Pinpoint the cell where the given text exists, returning its [X, Y] midpoint coordinate. 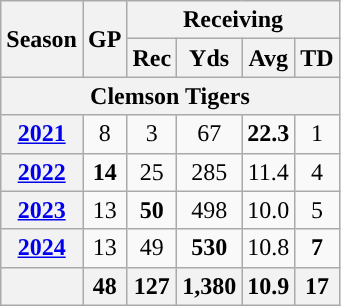
Clemson Tigers [170, 96]
GP [104, 39]
1,380 [210, 286]
11.4 [268, 172]
285 [210, 172]
10.0 [268, 210]
2021 [42, 134]
50 [152, 210]
67 [210, 134]
530 [210, 248]
Rec [152, 58]
10.9 [268, 286]
8 [104, 134]
14 [104, 172]
2022 [42, 172]
3 [152, 134]
7 [317, 248]
10.8 [268, 248]
17 [317, 286]
22.3 [268, 134]
1 [317, 134]
127 [152, 286]
TD [317, 58]
Season [42, 39]
4 [317, 172]
25 [152, 172]
498 [210, 210]
Avg [268, 58]
49 [152, 248]
Receiving [233, 20]
48 [104, 286]
2024 [42, 248]
2023 [42, 210]
5 [317, 210]
Yds [210, 58]
